Return the (x, y) coordinate for the center point of the cell that contains the specified text.  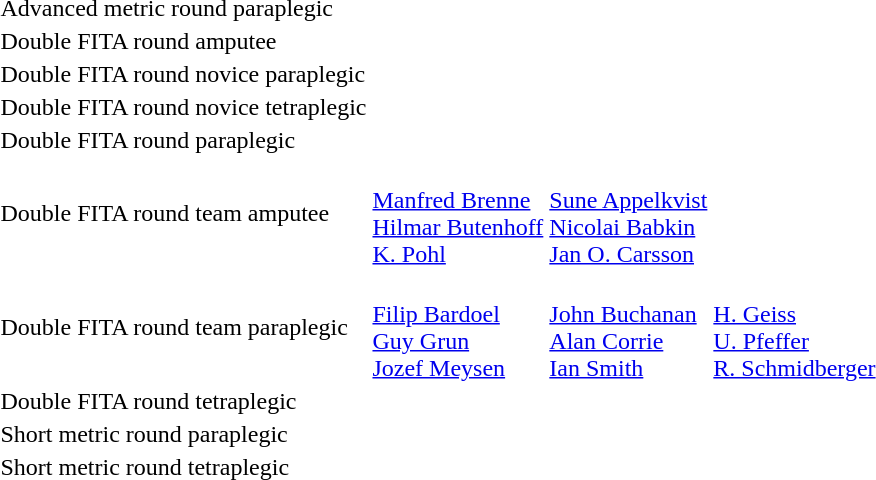
Filip Bardoel Guy Grun Jozef Meysen (458, 328)
John Buchanan Alan Corrie Ian Smith (628, 328)
Manfred Brenne Hilmar Butenhoff K. Pohl (458, 214)
Sune Appelkvist Nicolai Babkin Jan O. Carsson (628, 214)
